Detect which cell encompasses the target text, then output its [x, y] center coordinate. 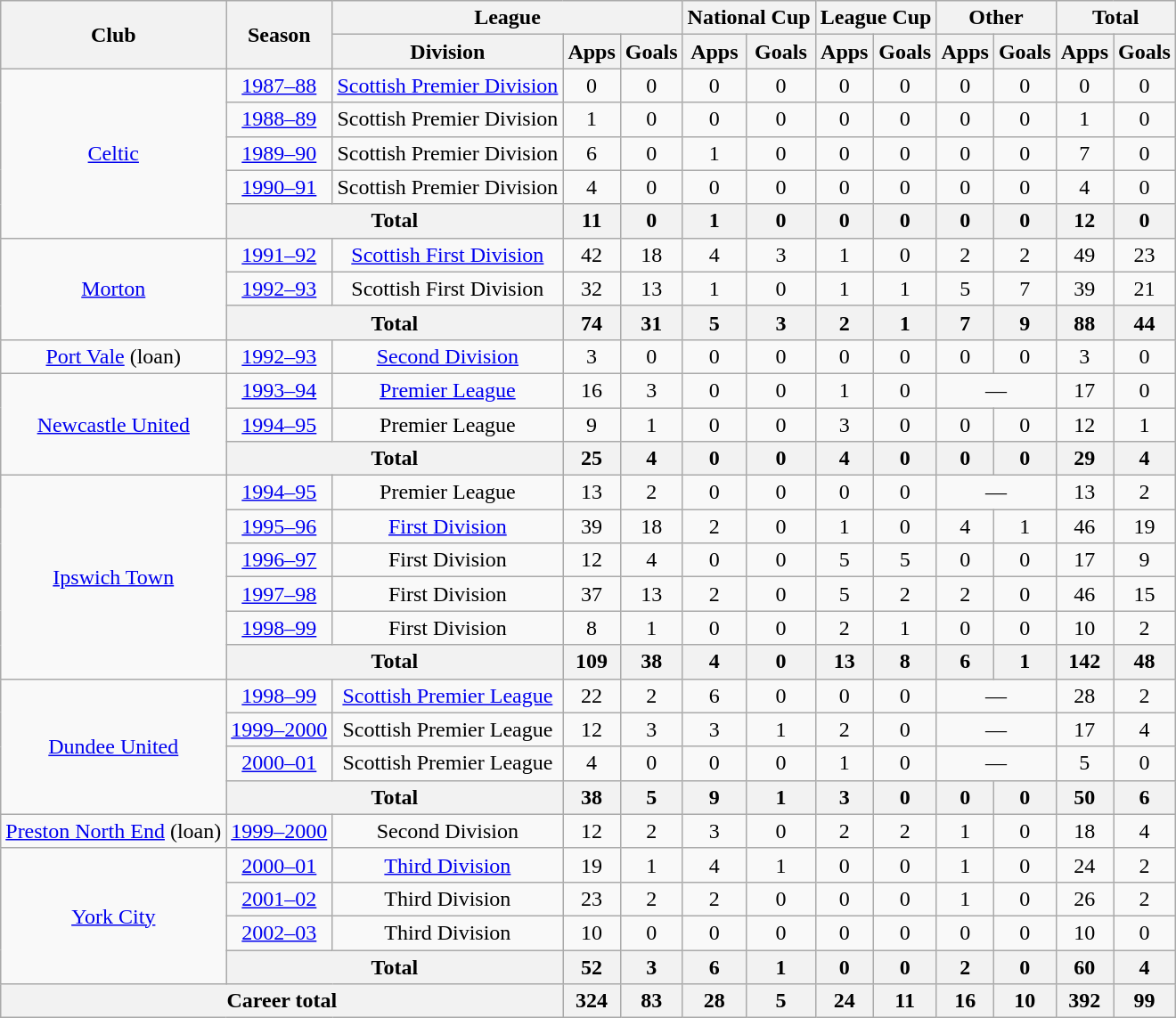
1996–97 [280, 560]
74 [592, 322]
83 [651, 1001]
22 [592, 696]
37 [592, 594]
29 [1084, 459]
National Cup [748, 18]
Career total [282, 1001]
Club [114, 35]
York City [114, 916]
League Cup [876, 18]
1988–89 [280, 119]
2001–02 [280, 899]
1991–92 [280, 255]
99 [1145, 1001]
60 [1084, 966]
Season [280, 35]
League [508, 18]
25 [592, 459]
44 [1145, 322]
Division [447, 52]
2002–03 [280, 932]
1997–98 [280, 594]
26 [1084, 899]
21 [1145, 289]
142 [1084, 662]
109 [592, 662]
88 [1084, 322]
Other [996, 18]
1993–94 [280, 390]
1995–96 [280, 526]
52 [592, 966]
49 [1084, 255]
Preston North End (loan) [114, 831]
1990–91 [280, 187]
392 [1084, 1001]
42 [592, 255]
Newcastle United [114, 424]
32 [592, 289]
50 [1084, 797]
Celtic [114, 153]
1989–90 [280, 153]
15 [1145, 594]
48 [1145, 662]
Morton [114, 289]
Ipswich Town [114, 577]
1987–88 [280, 86]
324 [592, 1001]
Port Vale (loan) [114, 356]
31 [651, 322]
Dundee United [114, 746]
